Return the [x, y] coordinate for the center point of the cell that contains the specified text.  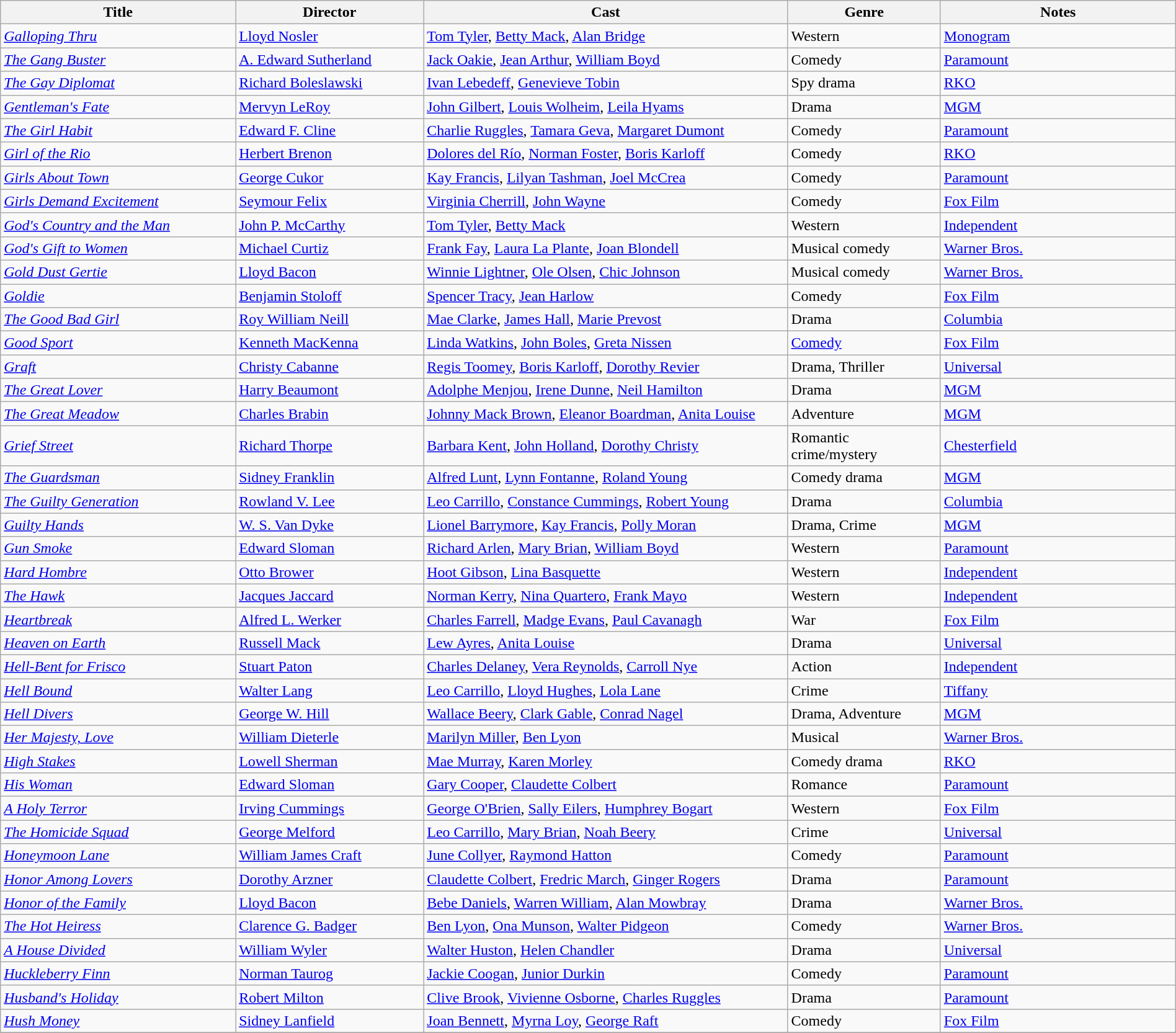
Kenneth MacKenna [330, 343]
High Stakes [118, 761]
Hell Divers [118, 714]
Honor Among Lovers [118, 879]
George Melford [330, 832]
William Dieterle [330, 738]
Girls Demand Excitement [118, 201]
Robert Milton [330, 997]
Norman Kerry, Nina Quartero, Frank Mayo [605, 596]
Edward F. Cline [330, 130]
Barbara Kent, John Holland, Dorothy Christy [605, 445]
Walter Huston, Helen Chandler [605, 950]
Gun Smoke [118, 548]
Monogram [1058, 36]
War [864, 619]
Jackie Coogan, Junior Durkin [605, 973]
Hell-Bent for Frisco [118, 666]
A House Divided [118, 950]
Notes [1058, 12]
Charles Farrell, Madge Evans, Paul Cavanagh [605, 619]
Hard Hombre [118, 572]
Drama, Crime [864, 525]
Seymour Felix [330, 201]
George W. Hill [330, 714]
Drama, Thriller [864, 367]
Tom Tyler, Betty Mack [605, 225]
Hush Money [118, 1021]
Claudette Colbert, Fredric March, Ginger Rogers [605, 879]
Heaven on Earth [118, 643]
Michael Curtiz [330, 248]
John Gilbert, Louis Wolheim, Leila Hyams [605, 107]
Kay Francis, Lilyan Tashman, Joel McCrea [605, 177]
Spy drama [864, 83]
June Collyer, Raymond Hatton [605, 856]
Drama, Adventure [864, 714]
Russell Mack [330, 643]
The Gang Buster [118, 60]
Hoot Gibson, Lina Basquette [605, 572]
Charlie Ruggles, Tamara Geva, Margaret Dumont [605, 130]
The Hot Heiress [118, 926]
Graft [118, 367]
Guilty Hands [118, 525]
Gentleman's Fate [118, 107]
Richard Boleslawski [330, 83]
Virginia Cherrill, John Wayne [605, 201]
Charles Delaney, Vera Reynolds, Carroll Nye [605, 666]
Jack Oakie, Jean Arthur, William Boyd [605, 60]
Roy William Neill [330, 320]
The Hawk [118, 596]
The Gay Diplomat [118, 83]
Leo Carrillo, Lloyd Hughes, Lola Lane [605, 691]
Richard Arlen, Mary Brian, William Boyd [605, 548]
The Great Lover [118, 390]
Huckleberry Finn [118, 973]
Director [330, 12]
Rowland V. Lee [330, 501]
Johnny Mack Brown, Eleanor Boardman, Anita Louise [605, 414]
The Good Bad Girl [118, 320]
The Great Meadow [118, 414]
Adventure [864, 414]
Marilyn Miller, Ben Lyon [605, 738]
Spencer Tracy, Jean Harlow [605, 296]
Sidney Lanfield [330, 1021]
Linda Watkins, John Boles, Greta Nissen [605, 343]
Ben Lyon, Ona Munson, Walter Pidgeon [605, 926]
Honeymoon Lane [118, 856]
Heartbreak [118, 619]
Lloyd Nosler [330, 36]
Genre [864, 12]
The Guilty Generation [118, 501]
Husband's Holiday [118, 997]
George O'Brien, Sally Eilers, Humphrey Bogart [605, 808]
Alfred L. Werker [330, 619]
Winnie Lightner, Ole Olsen, Chic Johnson [605, 272]
Dolores del Río, Norman Foster, Boris Karloff [605, 154]
Charles Brabin [330, 414]
Irving Cummings [330, 808]
Galloping Thru [118, 36]
Mae Clarke, James Hall, Marie Prevost [605, 320]
Leo Carrillo, Mary Brian, Noah Beery [605, 832]
Musical [864, 738]
Stuart Paton [330, 666]
Norman Taurog [330, 973]
Girls About Town [118, 177]
Walter Lang [330, 691]
Hell Bound [118, 691]
God's Gift to Women [118, 248]
Sidney Franklin [330, 478]
Good Sport [118, 343]
Action [864, 666]
Leo Carrillo, Constance Cummings, Robert Young [605, 501]
Frank Fay, Laura La Plante, Joan Blondell [605, 248]
Title [118, 12]
Clarence G. Badger [330, 926]
Adolphe Menjou, Irene Dunne, Neil Hamilton [605, 390]
Honor of the Family [118, 903]
The Girl Habit [118, 130]
William James Craft [330, 856]
George Cukor [330, 177]
Mervyn LeRoy [330, 107]
A. Edward Sutherland [330, 60]
Gary Cooper, Claudette Colbert [605, 785]
God's Country and the Man [118, 225]
Lowell Sherman [330, 761]
The Homicide Squad [118, 832]
Goldie [118, 296]
W. S. Van Dyke [330, 525]
Herbert Brenon [330, 154]
Harry Beaumont [330, 390]
Richard Thorpe [330, 445]
Alfred Lunt, Lynn Fontanne, Roland Young [605, 478]
Romance [864, 785]
Girl of the Rio [118, 154]
Lew Ayres, Anita Louise [605, 643]
Benjamin Stoloff [330, 296]
Jacques Jaccard [330, 596]
Otto Brower [330, 572]
William Wyler [330, 950]
Tom Tyler, Betty Mack, Alan Bridge [605, 36]
Mae Murray, Karen Morley [605, 761]
John P. McCarthy [330, 225]
Tiffany [1058, 691]
Gold Dust Gertie [118, 272]
The Guardsman [118, 478]
Cast [605, 12]
Wallace Beery, Clark Gable, Conrad Nagel [605, 714]
Ivan Lebedeff, Genevieve Tobin [605, 83]
Lionel Barrymore, Kay Francis, Polly Moran [605, 525]
Bebe Daniels, Warren William, Alan Mowbray [605, 903]
Grief Street [118, 445]
A Holy Terror [118, 808]
Dorothy Arzner [330, 879]
Joan Bennett, Myrna Loy, George Raft [605, 1021]
Chesterfield [1058, 445]
His Woman [118, 785]
Her Majesty, Love [118, 738]
Christy Cabanne [330, 367]
Clive Brook, Vivienne Osborne, Charles Ruggles [605, 997]
Romantic crime/mystery [864, 445]
Regis Toomey, Boris Karloff, Dorothy Revier [605, 367]
